Search for the cell housing the specified text and yield its [x, y] center coordinate. 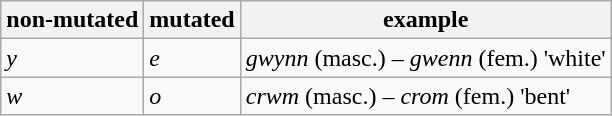
crwm (masc.) – crom (fem.) 'bent' [426, 96]
example [426, 20]
o [192, 96]
y [72, 58]
w [72, 96]
gwynn (masc.) – gwenn (fem.) 'white' [426, 58]
mutated [192, 20]
non-mutated [72, 20]
e [192, 58]
